Locate the cell with the specified text and output its [X, Y] center coordinate. 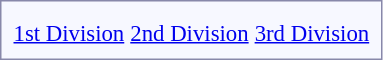
2nd Division [190, 33]
1st Division [69, 33]
3rd Division [312, 33]
